Return (x, y) of the center of cell containing provided text 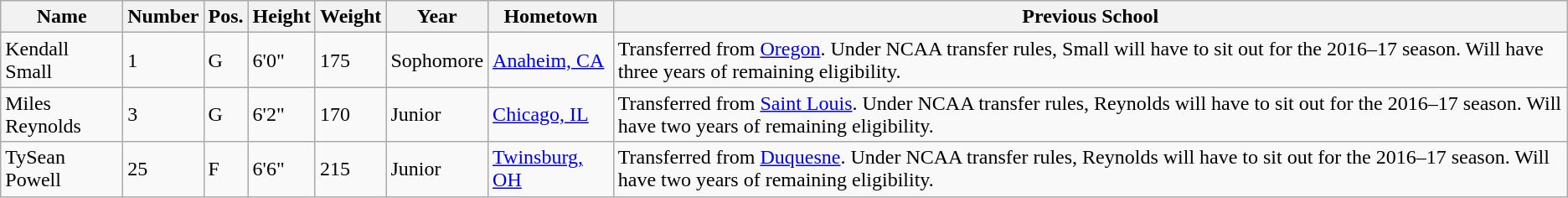
Pos. (226, 17)
Chicago, IL (551, 114)
Name (62, 17)
175 (350, 60)
6'2" (281, 114)
1 (163, 60)
Sophomore (437, 60)
F (226, 169)
170 (350, 114)
Hometown (551, 17)
Year (437, 17)
Weight (350, 17)
6'0" (281, 60)
25 (163, 169)
Number (163, 17)
Previous School (1091, 17)
215 (350, 169)
6'6" (281, 169)
3 (163, 114)
Kendall Small (62, 60)
TySean Powell (62, 169)
Miles Reynolds (62, 114)
Anaheim, CA (551, 60)
Height (281, 17)
Twinsburg, OH (551, 169)
